Determine the (X, Y) coordinate at the center of the cell enclosing the given text.  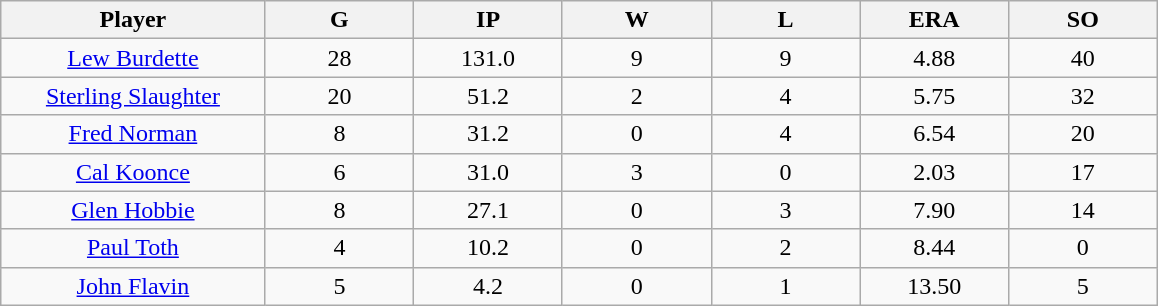
5.75 (934, 96)
51.2 (488, 96)
13.50 (934, 286)
Player (133, 20)
27.1 (488, 210)
John Flavin (133, 286)
ERA (934, 20)
Lew Burdette (133, 58)
6 (340, 172)
Fred Norman (133, 134)
31.2 (488, 134)
2.03 (934, 172)
L (786, 20)
40 (1084, 58)
131.0 (488, 58)
32 (1084, 96)
Glen Hobbie (133, 210)
28 (340, 58)
17 (1084, 172)
IP (488, 20)
G (340, 20)
14 (1084, 210)
7.90 (934, 210)
Sterling Slaughter (133, 96)
W (636, 20)
SO (1084, 20)
6.54 (934, 134)
8.44 (934, 248)
4.2 (488, 286)
Paul Toth (133, 248)
10.2 (488, 248)
Cal Koonce (133, 172)
1 (786, 286)
4.88 (934, 58)
31.0 (488, 172)
